Provide the [x, y] coordinate of the cell's center where the given text is located.  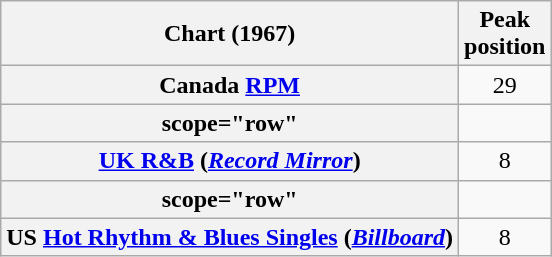
29 [505, 85]
US Hot Rhythm & Blues Singles (Billboard) [230, 237]
Peakposition [505, 34]
Canada RPM [230, 85]
UK R&B (Record Mirror) [230, 161]
Chart (1967) [230, 34]
